Provide the (X, Y) coordinate of the cell's center where the given text is located.  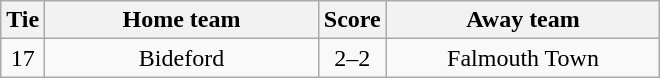
Home team (182, 20)
2–2 (352, 58)
Away team (523, 20)
Falmouth Town (523, 58)
17 (23, 58)
Tie (23, 20)
Score (352, 20)
Bideford (182, 58)
